Scan for the cell matching the given text and deliver its [X, Y] coordinate at center. 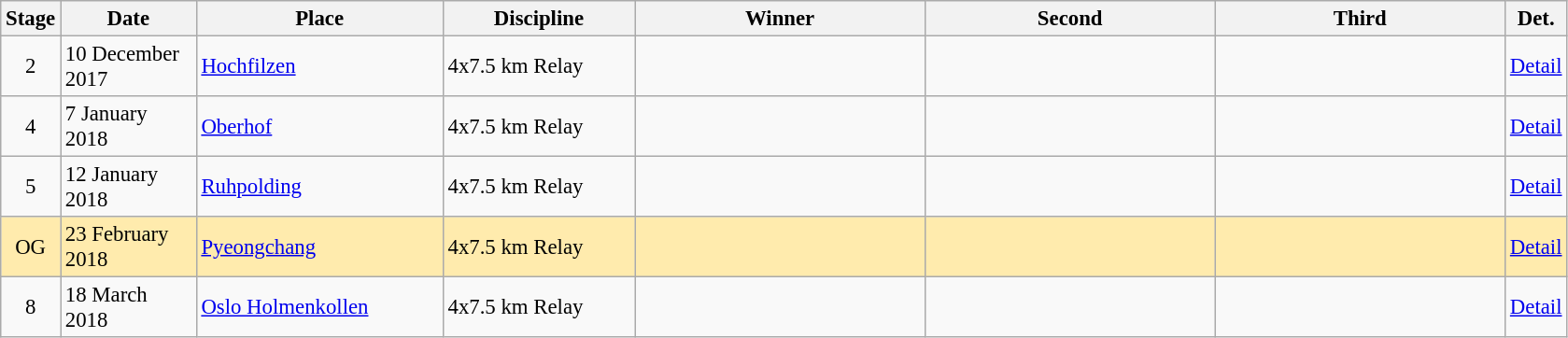
23 February 2018 [128, 246]
5 [31, 187]
8 [31, 308]
Third [1360, 19]
Oslo Holmenkollen [319, 308]
12 January 2018 [128, 187]
Oberhof [319, 127]
Place [319, 19]
Stage [31, 19]
Hochfilzen [319, 67]
Det. [1536, 19]
Second [1070, 19]
10 December 2017 [128, 67]
Ruhpolding [319, 187]
4 [31, 127]
18 March 2018 [128, 308]
Date [128, 19]
Winner [781, 19]
Pyeongchang [319, 246]
Discipline [539, 19]
OG [31, 246]
7 January 2018 [128, 127]
2 [31, 67]
